Return [x, y] of the center of cell containing provided text 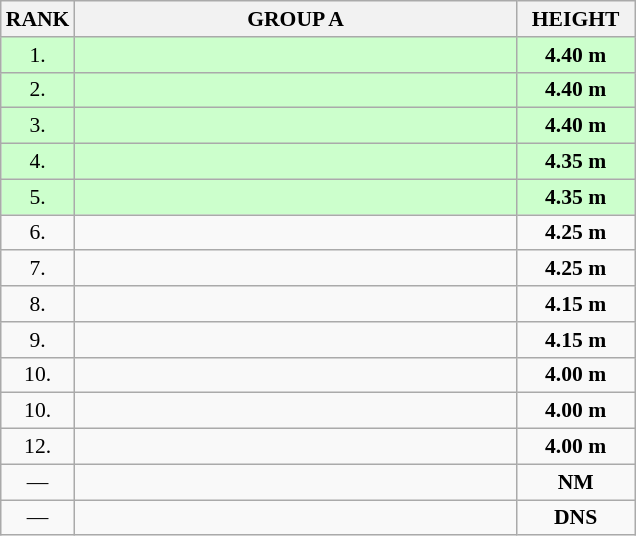
NM [576, 482]
8. [38, 304]
RANK [38, 19]
3. [38, 126]
5. [38, 197]
HEIGHT [576, 19]
1. [38, 55]
12. [38, 447]
7. [38, 269]
4. [38, 162]
6. [38, 233]
9. [38, 340]
DNS [576, 518]
GROUP A [295, 19]
2. [38, 90]
